Capture the cell that displays the provided text and extract its [x, y] central coordinate. 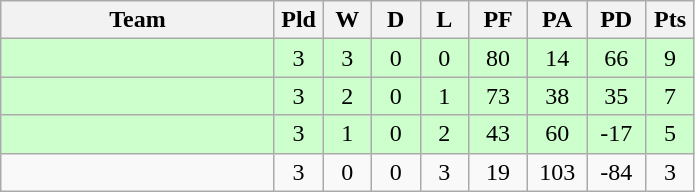
5 [670, 134]
9 [670, 58]
Pts [670, 20]
73 [498, 96]
43 [498, 134]
D [396, 20]
38 [558, 96]
W [348, 20]
66 [616, 58]
-17 [616, 134]
7 [670, 96]
-84 [616, 172]
80 [498, 58]
PD [616, 20]
PF [498, 20]
Pld [298, 20]
103 [558, 172]
60 [558, 134]
PA [558, 20]
35 [616, 96]
19 [498, 172]
14 [558, 58]
L [444, 20]
Team [138, 20]
